Search for the cell housing the specified text and yield its [x, y] center coordinate. 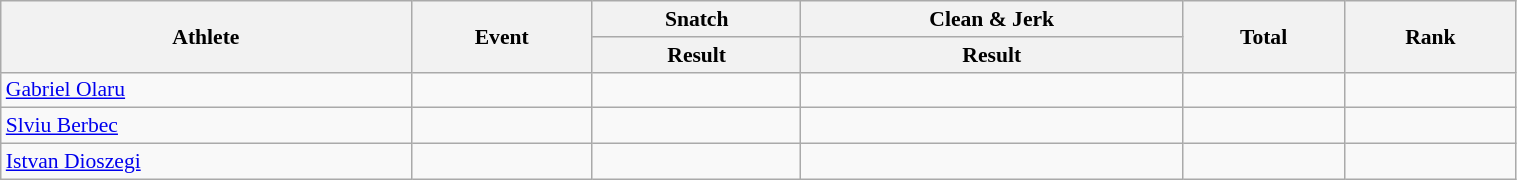
Event [502, 36]
Snatch [696, 19]
Slviu Berbec [206, 126]
Athlete [206, 36]
Gabriel Olaru [206, 90]
Rank [1430, 36]
Total [1263, 36]
Istvan Dioszegi [206, 162]
Clean & Jerk [992, 19]
